Locate the cell with the specified text and output its [x, y] center coordinate. 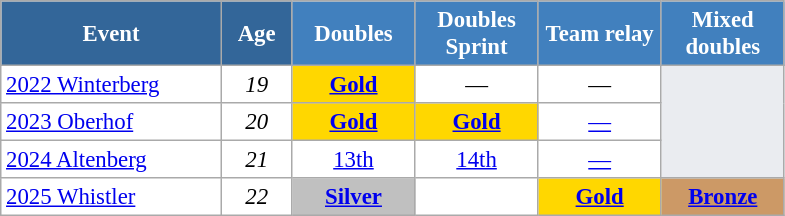
2024 Altenberg [112, 160]
Age [256, 34]
14th [476, 160]
2022 Winterberg [112, 85]
20 [256, 122]
13th [354, 160]
Mixed doubles [722, 34]
Team relay [600, 34]
Event [112, 34]
2023 Oberhof [112, 122]
Bronze [722, 197]
Doubles [354, 34]
19 [256, 85]
Silver [354, 197]
Doubles Sprint [476, 34]
21 [256, 160]
22 [256, 197]
2025 Whistler [112, 197]
